For the text-containing cell, return its midpoint in (X, Y) coordinate format. 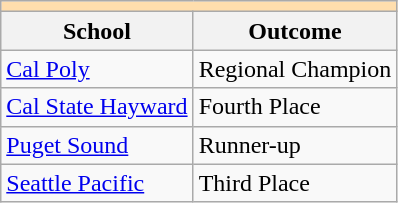
Outcome (295, 31)
Third Place (295, 183)
Regional Champion (295, 69)
Puget Sound (97, 145)
Seattle Pacific (97, 183)
Cal State Hayward (97, 107)
Runner-up (295, 145)
Fourth Place (295, 107)
School (97, 31)
Cal Poly (97, 69)
